For the text-containing cell, return its midpoint in [X, Y] coordinate format. 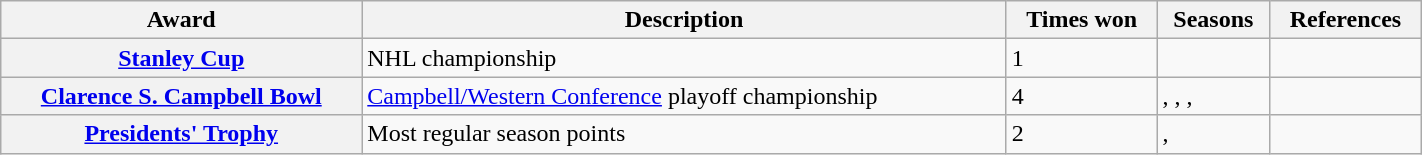
References [1346, 20]
Description [684, 20]
, [1214, 134]
4 [1082, 96]
Times won [1082, 20]
Presidents' Trophy [182, 134]
Campbell/Western Conference playoff championship [684, 96]
Seasons [1214, 20]
Stanley Cup [182, 58]
Clarence S. Campbell Bowl [182, 96]
1 [1082, 58]
Most regular season points [684, 134]
2 [1082, 134]
Award [182, 20]
NHL championship [684, 58]
, , , [1214, 96]
